Identify which cell holds the provided text, then report its [X, Y] central coordinate. 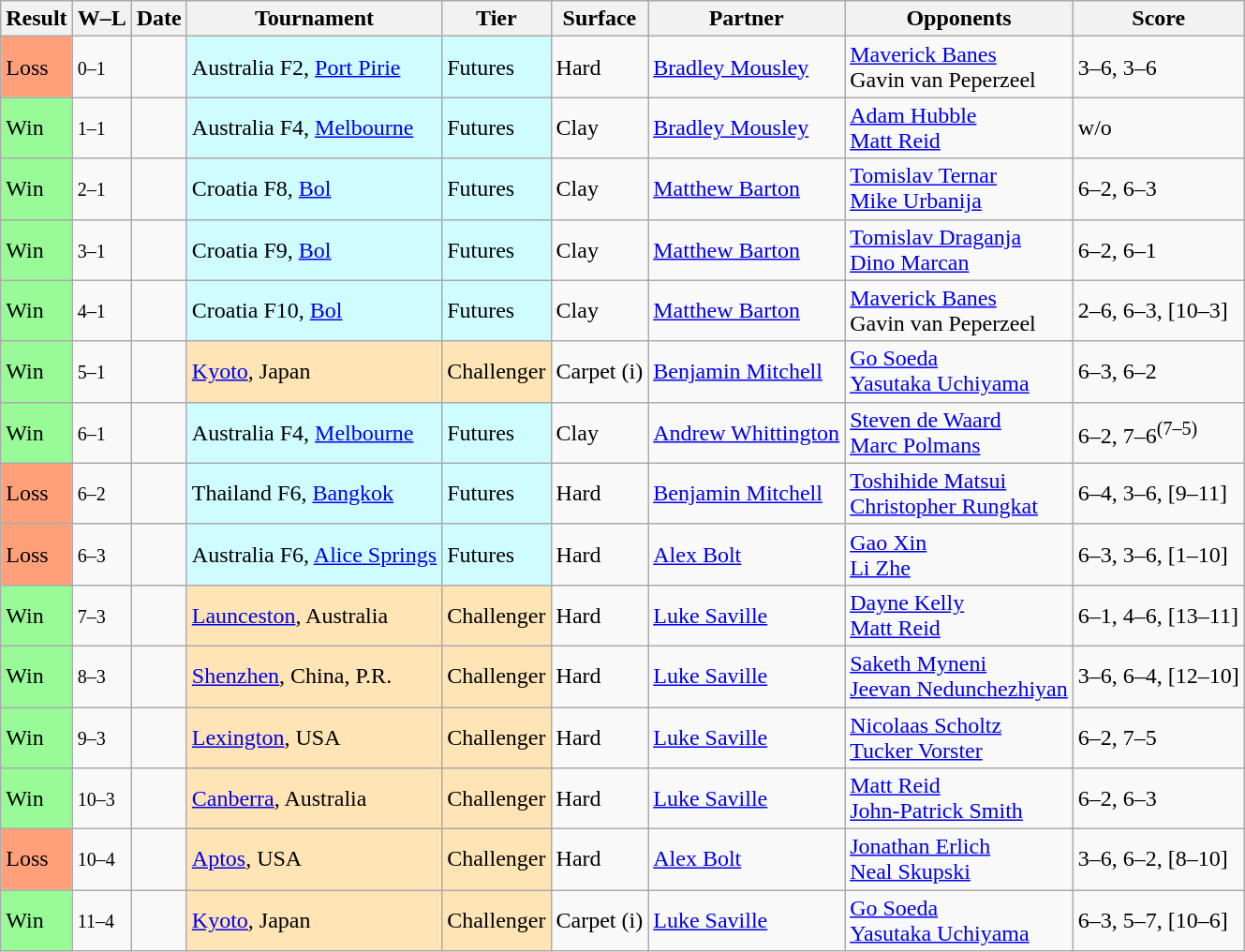
6–2, 6–1 [1158, 249]
8–3 [101, 677]
1–1 [101, 127]
Result [37, 19]
Dayne Kelly Matt Reid [959, 615]
Aptos, USA [314, 860]
6–3, 6–2 [1158, 371]
Croatia F8, Bol [314, 189]
Launceston, Australia [314, 615]
W–L [101, 19]
Opponents [959, 19]
6–3, 5–7, [10–6] [1158, 920]
10–3 [101, 798]
6–3, 3–6, [1–10] [1158, 555]
6–1 [101, 433]
6–2, 7–6(7–5) [1158, 433]
7–3 [101, 615]
Gao Xin Li Zhe [959, 555]
6–4, 3–6, [9–11] [1158, 493]
Croatia F9, Bol [314, 249]
Surface [600, 19]
4–1 [101, 311]
w/o [1158, 127]
Nicolaas Scholtz Tucker Vorster [959, 736]
3–6, 3–6 [1158, 67]
Jonathan Erlich Neal Skupski [959, 860]
Saketh Myneni Jeevan Nedunchezhiyan [959, 677]
9–3 [101, 736]
Matt Reid John-Patrick Smith [959, 798]
Shenzhen, China, P.R. [314, 677]
Date [159, 19]
Croatia F10, Bol [314, 311]
6–2 [101, 493]
6–3 [101, 555]
Tomislav Draganja Dino Marcan [959, 249]
2–6, 6–3, [10–3] [1158, 311]
6–1, 4–6, [13–11] [1158, 615]
0–1 [101, 67]
Tier [497, 19]
Score [1158, 19]
3–6, 6–2, [8–10] [1158, 860]
Tomislav Ternar Mike Urbanija [959, 189]
3–1 [101, 249]
2–1 [101, 189]
Andrew Whittington [747, 433]
Steven de Waard Marc Polmans [959, 433]
Australia F2, Port Pirie [314, 67]
Thailand F6, Bangkok [314, 493]
11–4 [101, 920]
Adam Hubble Matt Reid [959, 127]
3–6, 6–4, [12–10] [1158, 677]
Partner [747, 19]
Australia F6, Alice Springs [314, 555]
10–4 [101, 860]
Canberra, Australia [314, 798]
Toshihide Matsui Christopher Rungkat [959, 493]
5–1 [101, 371]
Tournament [314, 19]
6–2, 7–5 [1158, 736]
Lexington, USA [314, 736]
